Return the (X, Y) coordinate for the center point of the cell that contains the specified text.  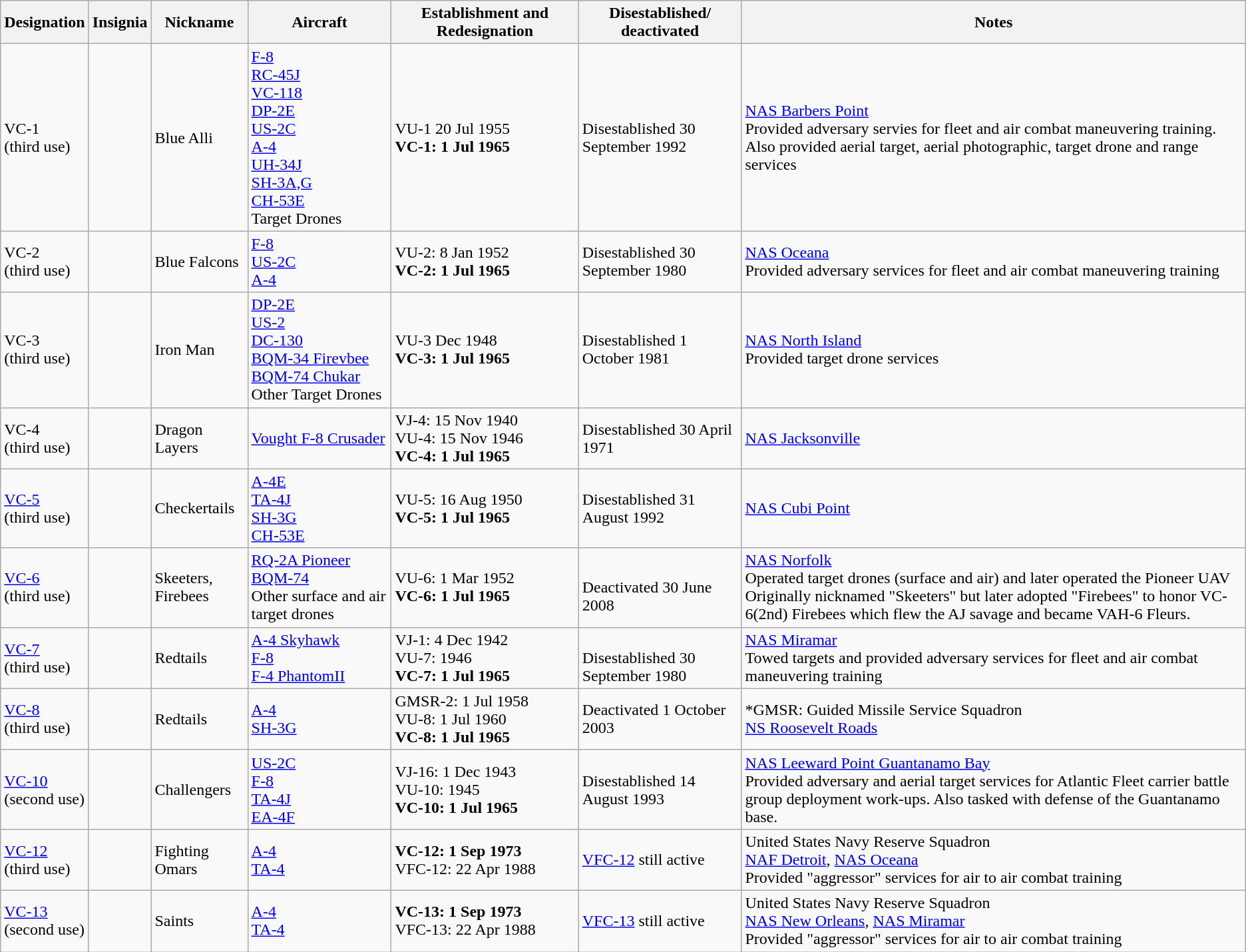
DP-2EUS-2DC-130BQM-34 FirevbeeBQM-74 ChukarOther Target Drones (319, 350)
F-8US-2CA-4 (319, 262)
Challengers (200, 790)
United States Navy Reserve SquadronNAF Detroit, NAS OceanaProvided "aggressor" services for air to air combat training (993, 859)
NAS Jacksonville (993, 438)
Notes (993, 23)
Establishment and Redesignation (485, 23)
Dragon Layers (200, 438)
RQ-2A PioneerBQM-74Other surface and air target drones (319, 587)
Aircraft (319, 23)
VFC-12 still active (660, 859)
Skeeters,Firebees (200, 587)
NAS Cubi Point (993, 509)
VJ-16: 1 Dec 1943VU-10: 1945VC-10: 1 Jul 1965 (485, 790)
Disestablished 14 August 1993 (660, 790)
Saints (200, 921)
GMSR-2: 1 Jul 1958VU-8: 1 Jul 1960VC-8: 1 Jul 1965 (485, 719)
Deactivated 1 October 2003 (660, 719)
F-8RC-45JVC-118DP-2EUS-2CA-4UH-34JSH-3A,GCH-53ETarget Drones (319, 137)
US-2CF-8TA-4JEA-4F (319, 790)
VC-12(third use) (45, 859)
Iron Man (200, 350)
VC-12: 1 Sep 1973VFC-12: 22 Apr 1988 (485, 859)
Disestablished/ deactivated (660, 23)
A-4 SkyhawkF-8F-4 PhantomII (319, 658)
Disestablished 31 August 1992 (660, 509)
NAS OceanaProvided adversary services for fleet and air combat maneuvering training (993, 262)
A-4SH-3G (319, 719)
VC-2(third use) (45, 262)
VC-10(second use) (45, 790)
Fighting Omars (200, 859)
Disestablished 30 April 1971 (660, 438)
VC-5(third use) (45, 509)
VC-3(third use) (45, 350)
VU-2: 8 Jan 1952VC-2: 1 Jul 1965 (485, 262)
VC-1(third use) (45, 137)
*GMSR: Guided Missile Service SquadronNS Roosevelt Roads (993, 719)
Deactivated 30 June 2008 (660, 587)
VU-1 20 Jul 1955VC-1: 1 Jul 1965 (485, 137)
Blue Alli (200, 137)
Insignia (120, 23)
NAS North IslandProvided target drone services (993, 350)
VC-4(third use) (45, 438)
VC-7(third use) (45, 658)
VC-13(second use) (45, 921)
VU-5: 16 Aug 1950VC-5: 1 Jul 1965 (485, 509)
VC-6(third use) (45, 587)
Disestablished 30 September 1992 (660, 137)
VC-13: 1 Sep 1973VFC-13: 22 Apr 1988 (485, 921)
Blue Falcons (200, 262)
VJ-4: 15 Nov 1940VU-4: 15 Nov 1946VC-4: 1 Jul 1965 (485, 438)
VU-6: 1 Mar 1952VC-6: 1 Jul 1965 (485, 587)
Disestablished 1 October 1981 (660, 350)
Checkertails (200, 509)
VFC-13 still active (660, 921)
VJ-1: 4 Dec 1942VU-7: 1946VC-7: 1 Jul 1965 (485, 658)
Vought F-8 Crusader (319, 438)
NAS MiramarTowed targets and provided adversary services for fleet and air combat maneuvering training (993, 658)
Designation (45, 23)
A-4ETA-4JSH-3GCH-53E (319, 509)
VC-8(third use) (45, 719)
United States Navy Reserve SquadronNAS New Orleans, NAS MiramarProvided "aggressor" services for air to air combat training (993, 921)
VU-3 Dec 1948VC-3: 1 Jul 1965 (485, 350)
Nickname (200, 23)
